From the cell containing the given text, extract its center point as (X, Y) coordinate. 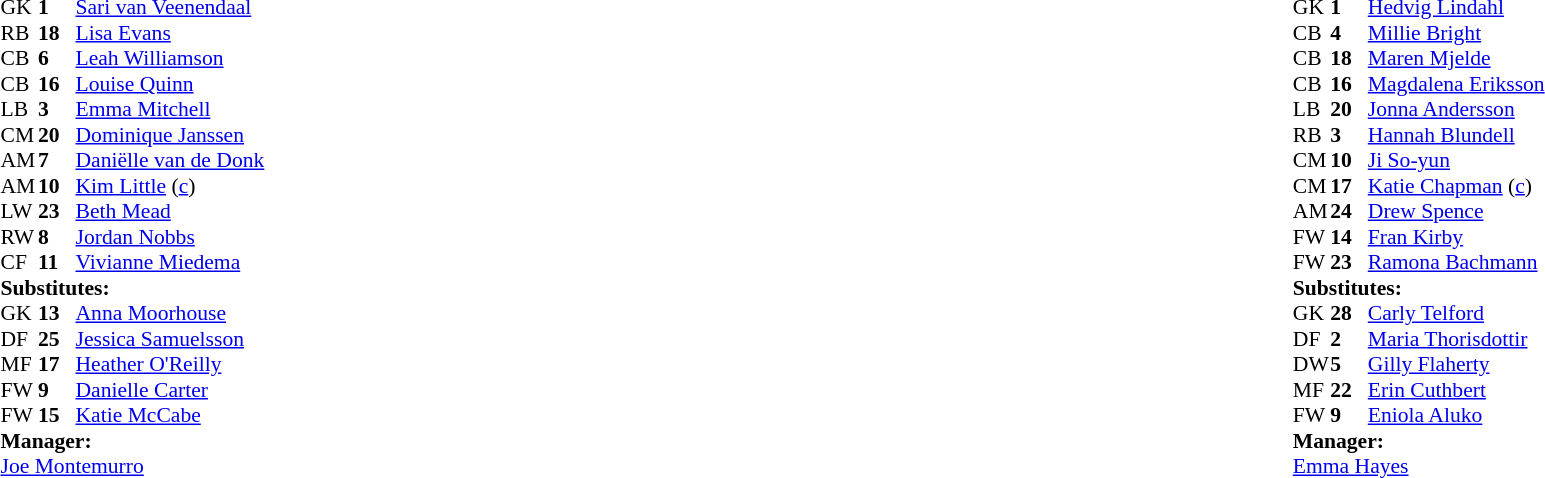
LW (19, 211)
Erin Cuthbert (1456, 390)
6 (57, 59)
Maria Thorisdottir (1456, 339)
Lisa Evans (170, 33)
Fran Kirby (1456, 237)
7 (57, 161)
Danielle Carter (170, 390)
Eniola Aluko (1456, 415)
5 (1349, 365)
RW (19, 237)
Emma Mitchell (170, 109)
28 (1349, 313)
22 (1349, 390)
Dominique Janssen (170, 135)
4 (1349, 33)
Jessica Samuelsson (170, 339)
Louise Quinn (170, 84)
DW (1312, 365)
Daniëlle van de Donk (170, 161)
Ramona Bachmann (1456, 263)
CF (19, 263)
13 (57, 313)
Katie McCabe (170, 415)
15 (57, 415)
Millie Bright (1456, 33)
Gilly Flaherty (1456, 365)
8 (57, 237)
Carly Telford (1456, 313)
Drew Spence (1456, 211)
24 (1349, 211)
Beth Mead (170, 211)
2 (1349, 339)
Leah Williamson (170, 59)
Heather O'Reilly (170, 365)
14 (1349, 237)
Hannah Blundell (1456, 135)
11 (57, 263)
25 (57, 339)
Katie Chapman (c) (1456, 186)
Jonna Andersson (1456, 109)
Magdalena Eriksson (1456, 84)
Vivianne Miedema (170, 263)
Maren Mjelde (1456, 59)
Anna Moorhouse (170, 313)
Jordan Nobbs (170, 237)
Ji So-yun (1456, 161)
Kim Little (c) (170, 186)
